Pinpoint the cell where the given text exists, returning its [X, Y] midpoint coordinate. 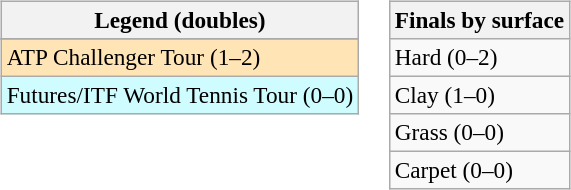
Clay (1–0) [479, 95]
ATP Challenger Tour (1–2) [180, 57]
Futures/ITF World Tennis Tour (0–0) [180, 95]
Carpet (0–0) [479, 171]
Grass (0–0) [479, 133]
Legend (doubles) [180, 20]
Finals by surface [479, 20]
Hard (0–2) [479, 57]
